Detect which cell encompasses the target text, then output its (X, Y) center coordinate. 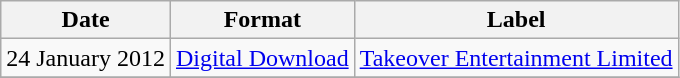
Digital Download (262, 58)
Takeover Entertainment Limited (516, 58)
24 January 2012 (86, 58)
Format (262, 20)
Label (516, 20)
Date (86, 20)
